Determine the (X, Y) coordinate at the center of the cell enclosing the given text.  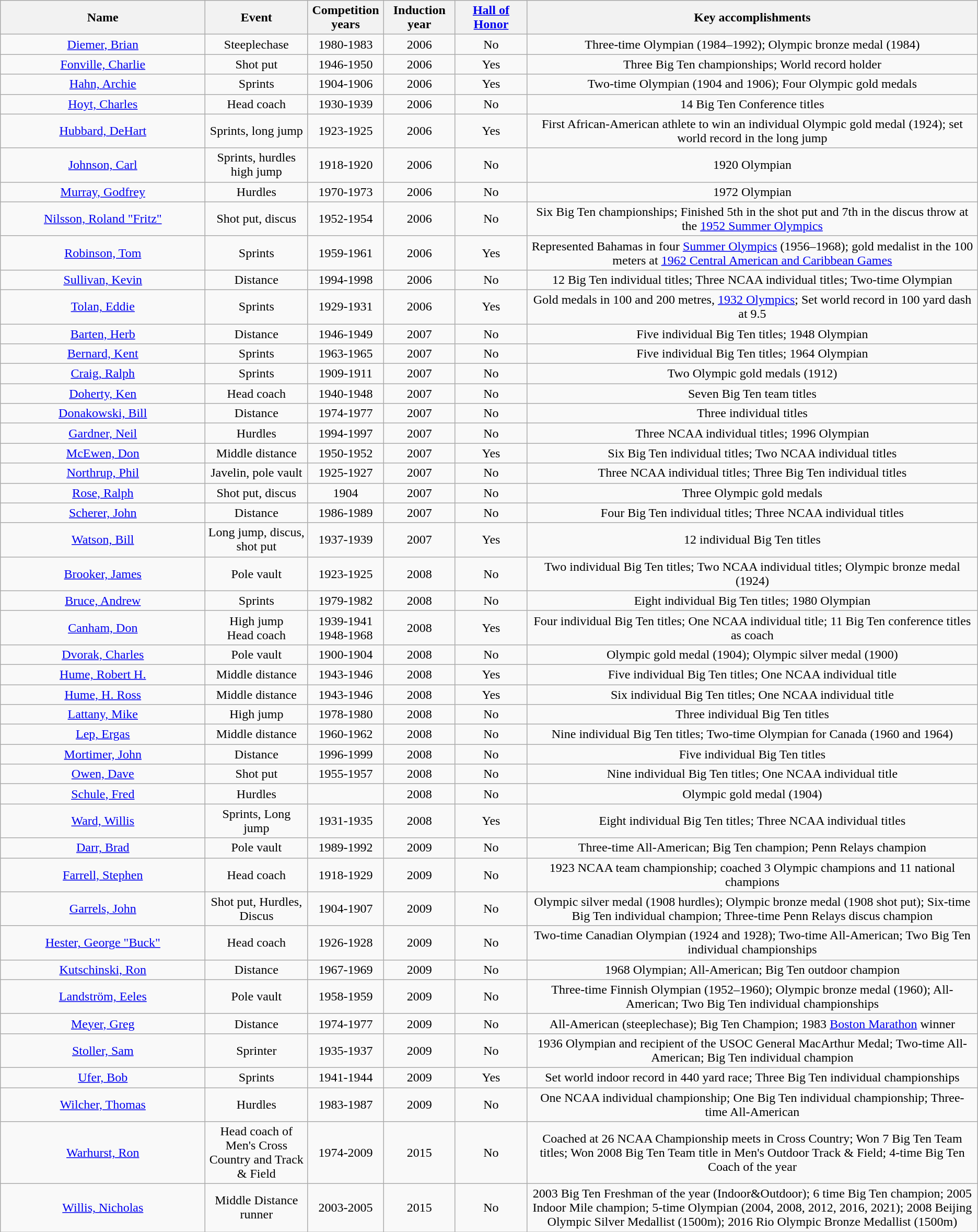
1994-1997 (346, 433)
1918-1920 (346, 165)
Four individual Big Ten titles; One NCAA individual title; 11 Big Ten conference titles as coach (752, 627)
12 individual Big Ten titles (752, 539)
Sprints, Long jump (257, 821)
Willis, Nicholas (103, 1208)
Four Big Ten individual titles; Three NCAA individual titles (752, 513)
Ufer, Bob (103, 1077)
1923 NCAA team championship; coached 3 Olympic champions and 11 national champions (752, 875)
1994-1998 (346, 280)
Craig, Ralph (103, 374)
Watson, Bill (103, 539)
Hubbard, DeHart (103, 131)
Represented Bahamas in four Summer Olympics (1956–1968); gold medalist in the 100 meters at 1962 Central American and Caribbean Games (752, 253)
1958-1959 (346, 996)
Six individual Big Ten titles; One NCAA individual title (752, 695)
Lep, Ergas (103, 734)
Northrup, Phil (103, 473)
1967-1969 (346, 970)
1918-1929 (346, 875)
Brooker, James (103, 574)
Hume, Robert H. (103, 674)
1904-1907 (346, 908)
Five individual Big Ten titles (752, 754)
Dvorak, Charles (103, 654)
1983-1987 (346, 1104)
1900-1904 (346, 654)
Robinson, Tom (103, 253)
1939-19411948-1968 (346, 627)
1972 Olympian (752, 192)
1940-1948 (346, 394)
1946-1950 (346, 64)
Six Big Ten individual titles; Two NCAA individual titles (752, 453)
Mortimer, John (103, 754)
Stoller, Sam (103, 1051)
High jump (257, 715)
12 Big Ten individual titles; Three NCAA individual titles; Two-time Olympian (752, 280)
1935-1937 (346, 1051)
Three Big Ten championships; World record holder (752, 64)
Induction year (419, 18)
1960-1962 (346, 734)
Shot put, Hurdles, Discus (257, 908)
Murray, Godfrey (103, 192)
Garrels, John (103, 908)
1979-1982 (346, 601)
Three individual titles (752, 413)
Steeplechase (257, 44)
1937-1939 (346, 539)
Rose, Ralph (103, 493)
Kutschinski, Ron (103, 970)
One NCAA individual championship; One Big Ten individual championship; Three-time All-American (752, 1104)
Hoyt, Charles (103, 104)
Eight individual Big Ten titles; 1980 Olympian (752, 601)
Five individual Big Ten titles; 1964 Olympian (752, 354)
Wilcher, Thomas (103, 1104)
Sprints, long jump (257, 131)
Nine individual Big Ten titles; One NCAA individual title (752, 774)
Three individual Big Ten titles (752, 715)
1980-1983 (346, 44)
McEwen, Don (103, 453)
Key accomplishments (752, 18)
Middle Distance runner (257, 1208)
1950-1952 (346, 453)
1909-1911 (346, 374)
Five individual Big Ten titles; One NCAA individual title (752, 674)
Johnson, Carl (103, 165)
1989-1992 (346, 848)
Competition years (346, 18)
1926-1928 (346, 943)
Meyer, Greg (103, 1023)
1996-1999 (346, 754)
1974-2009 (346, 1153)
Head coach of Men's Cross Country and Track & Field (257, 1153)
1904 (346, 493)
Bruce, Andrew (103, 601)
Sullivan, Kevin (103, 280)
Farrell, Stephen (103, 875)
Two individual Big Ten titles; Two NCAA individual titles; Olympic bronze medal (1924) (752, 574)
Fonville, Charlie (103, 64)
Gardner, Neil (103, 433)
Three-time Olympian (1984–1992); Olympic bronze medal (1984) (752, 44)
Set world indoor record in 440 yard race; Three Big Ten individual championships (752, 1077)
Nine individual Big Ten titles; Two-time Olympian for Canada (1960 and 1964) (752, 734)
Three-time Finnish Olympian (1952–1960); Olympic bronze medal (1960); All-American; Two Big Ten individual championships (752, 996)
Hall of Honor (491, 18)
Sprints, hurdles high jump (257, 165)
Owen, Dave (103, 774)
Nilsson, Roland "Fritz" (103, 218)
Seven Big Ten team titles (752, 394)
Doherty, Ken (103, 394)
2003-2005 (346, 1208)
Scherer, John (103, 513)
1986-1989 (346, 513)
1931-1935 (346, 821)
Ward, Willis (103, 821)
Three NCAA individual titles; 1996 Olympian (752, 433)
Long jump, discus, shot put (257, 539)
Lattany, Mike (103, 715)
Eight individual Big Ten titles; Three NCAA individual titles (752, 821)
Gold medals in 100 and 200 metres, 1932 Olympics; Set world record in 100 yard dash at 9.5 (752, 306)
1929-1931 (346, 306)
Diemer, Brian (103, 44)
Olympic gold medal (1904); Olympic silver medal (1900) (752, 654)
Darr, Brad (103, 848)
1978-1980 (346, 715)
Hahn, Archie (103, 84)
1946-1949 (346, 334)
Tolan, Eddie (103, 306)
Two-time Canadian Olympian (1924 and 1928); Two-time All-American; Two Big Ten individual championships (752, 943)
Event (257, 18)
1952-1954 (346, 218)
Landström, Eeles (103, 996)
Bernard, Kent (103, 354)
Olympic gold medal (1904) (752, 794)
1936 Olympian and recipient of the USOC General MacArthur Medal; Two-time All-American; Big Ten individual champion (752, 1051)
Three-time All-American; Big Ten champion; Penn Relays champion (752, 848)
High jumpHead coach (257, 627)
All-American (steeplechase); Big Ten Champion; 1983 Boston Marathon winner (752, 1023)
1970-1973 (346, 192)
14 Big Ten Conference titles (752, 104)
1920 Olympian (752, 165)
Hume, H. Ross (103, 695)
1925-1927 (346, 473)
1968 Olympian; All-American; Big Ten outdoor champion (752, 970)
Hester, George "Buck" (103, 943)
1955-1957 (346, 774)
First African-American athlete to win an individual Olympic gold medal (1924); set world record in the long jump (752, 131)
Canham, Don (103, 627)
Javelin, pole vault (257, 473)
Two-time Olympian (1904 and 1906); Four Olympic gold medals (752, 84)
Three NCAA individual titles; Three Big Ten individual titles (752, 473)
Sprinter (257, 1051)
Name (103, 18)
1959-1961 (346, 253)
1963-1965 (346, 354)
Three Olympic gold medals (752, 493)
Two Olympic gold medals (1912) (752, 374)
1904-1906 (346, 84)
Donakowski, Bill (103, 413)
Six Big Ten championships; Finished 5th in the shot put and 7th in the discus throw at the 1952 Summer Olympics (752, 218)
Warhurst, Ron (103, 1153)
Five individual Big Ten titles; 1948 Olympian (752, 334)
1930-1939 (346, 104)
Schule, Fred (103, 794)
Barten, Herb (103, 334)
1941-1944 (346, 1077)
